Pinpoint the cell where the given text exists, returning its (x, y) midpoint coordinate. 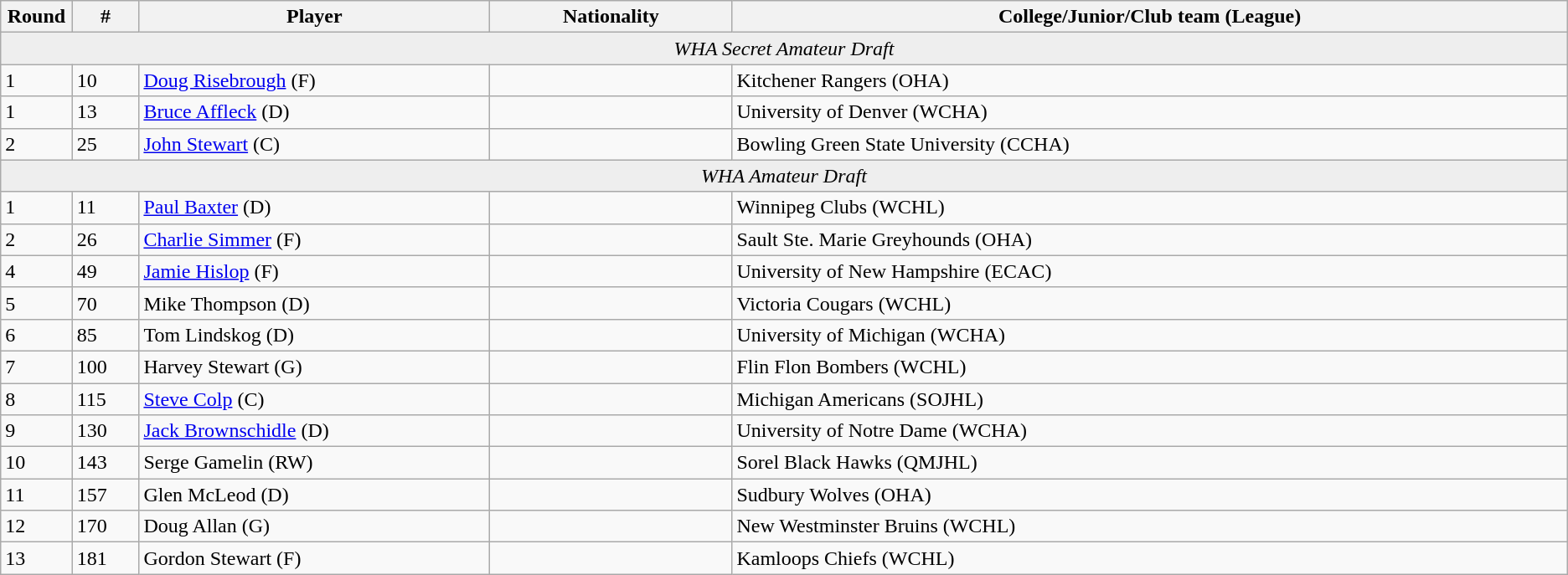
WHA Amateur Draft (784, 176)
Serge Gamelin (RW) (315, 463)
8 (37, 399)
Kamloops Chiefs (WCHL) (1149, 558)
Charlie Simmer (F) (315, 239)
Sault Ste. Marie Greyhounds (OHA) (1149, 239)
University of Denver (WCHA) (1149, 112)
Sudbury Wolves (OHA) (1149, 495)
Doug Allan (G) (315, 526)
4 (37, 271)
12 (37, 526)
170 (106, 526)
157 (106, 495)
115 (106, 399)
University of Michigan (WCHA) (1149, 335)
26 (106, 239)
Gordon Stewart (F) (315, 558)
85 (106, 335)
Nationality (611, 17)
WHA Secret Amateur Draft (784, 49)
7 (37, 367)
Harvey Stewart (G) (315, 367)
Bruce Affleck (D) (315, 112)
Doug Risebrough (F) (315, 80)
Round (37, 17)
25 (106, 144)
Player (315, 17)
Kitchener Rangers (OHA) (1149, 80)
Sorel Black Hawks (QMJHL) (1149, 463)
49 (106, 271)
6 (37, 335)
130 (106, 431)
# (106, 17)
143 (106, 463)
Bowling Green State University (CCHA) (1149, 144)
Mike Thompson (D) (315, 303)
John Stewart (C) (315, 144)
University of Notre Dame (WCHA) (1149, 431)
Victoria Cougars (WCHL) (1149, 303)
Tom Lindskog (D) (315, 335)
5 (37, 303)
100 (106, 367)
Jack Brownschidle (D) (315, 431)
Jamie Hislop (F) (315, 271)
Winnipeg Clubs (WCHL) (1149, 208)
College/Junior/Club team (League) (1149, 17)
181 (106, 558)
Michigan Americans (SOJHL) (1149, 399)
9 (37, 431)
New Westminster Bruins (WCHL) (1149, 526)
Paul Baxter (D) (315, 208)
Steve Colp (C) (315, 399)
Flin Flon Bombers (WCHL) (1149, 367)
70 (106, 303)
Glen McLeod (D) (315, 495)
University of New Hampshire (ECAC) (1149, 271)
